Scan for the cell matching the given text and deliver its (x, y) coordinate at center. 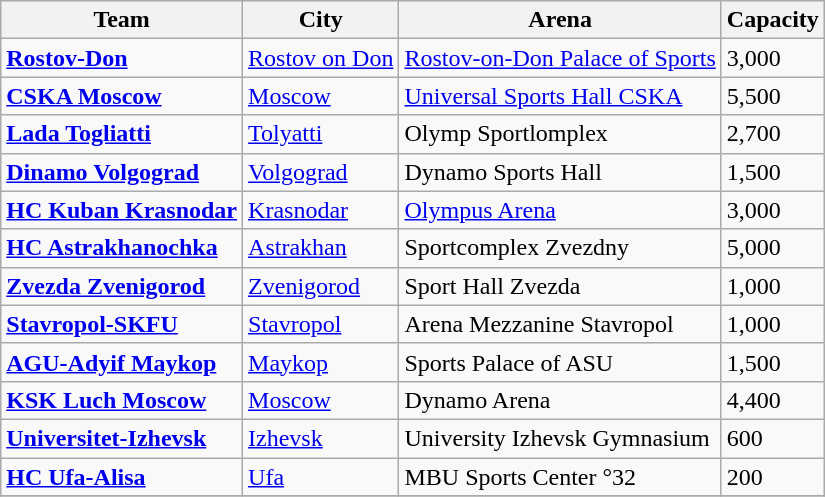
Krasnodar (321, 210)
Lada Togliatti (122, 134)
600 (772, 438)
Rostov on Don (321, 58)
HC Ufa-Alisa (122, 477)
Volgograd (321, 172)
4,400 (772, 400)
Sportcomplex Zvezdny (560, 248)
University Izhevsk Gymnasium (560, 438)
Arena (560, 20)
City (321, 20)
Team (122, 20)
5,000 (772, 248)
Universitet-Izhevsk (122, 438)
CSKA Moscow (122, 96)
Arena Mezzanine Stavropol (560, 324)
Sport Hall Zvezda (560, 286)
Sports Palace of ASU (560, 362)
Zvezda Zvenigorod (122, 286)
HC Astrakhanochka (122, 248)
5,500 (772, 96)
MBU Sports Center °32 (560, 477)
Zvenigorod (321, 286)
Stavropol-SKFU (122, 324)
Rostov-on-Don Palace of Sports (560, 58)
Tolyatti (321, 134)
Ufa (321, 477)
Olymp Sportlomplex (560, 134)
Olympus Arena (560, 210)
KSK Luch Moscow (122, 400)
AGU-Adyif Maykop (122, 362)
Universal Sports Hall CSKA (560, 96)
Maykop (321, 362)
2,700 (772, 134)
Dinamo Volgograd (122, 172)
Izhevsk (321, 438)
200 (772, 477)
Capacity (772, 20)
HC Kuban Krasnodar (122, 210)
Stavropol (321, 324)
Dynamo Arena (560, 400)
Rostov-Don (122, 58)
Astrakhan (321, 248)
Dynamo Sports Hall (560, 172)
